Find where the given text appears and provide that cell's center as [x, y] coordinate. 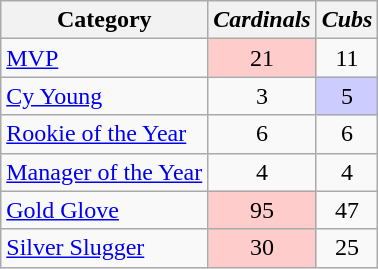
21 [262, 58]
Cubs [347, 20]
95 [262, 210]
Cardinals [262, 20]
47 [347, 210]
Category [104, 20]
MVP [104, 58]
30 [262, 248]
11 [347, 58]
25 [347, 248]
Silver Slugger [104, 248]
3 [262, 96]
Gold Glove [104, 210]
Rookie of the Year [104, 134]
Cy Young [104, 96]
Manager of the Year [104, 172]
5 [347, 96]
